Output the (X, Y) coordinate of the center of the cell containing the given text.  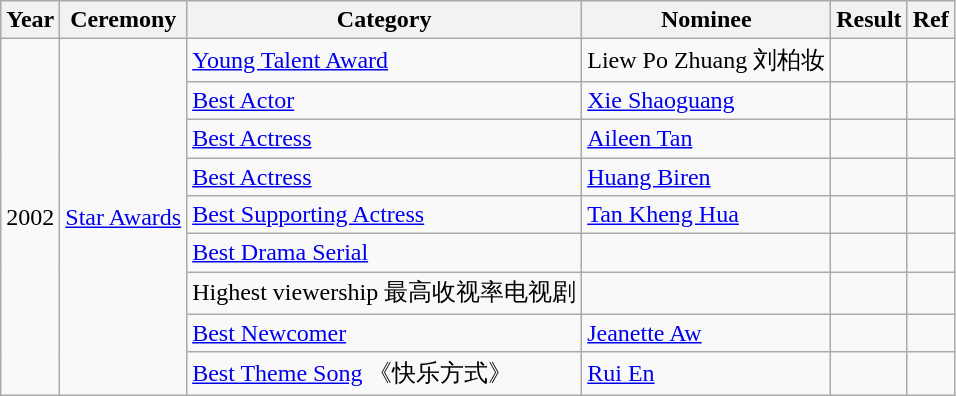
Rui En (706, 374)
Xie Shaoguang (706, 100)
Ref (930, 20)
Best Newcomer (384, 333)
Ceremony (124, 20)
Nominee (706, 20)
Star Awards (124, 217)
Best Actor (384, 100)
2002 (30, 217)
Aileen Tan (706, 138)
Best Supporting Actress (384, 215)
Category (384, 20)
Young Talent Award (384, 60)
Highest viewership 最高收视率电视剧 (384, 294)
Year (30, 20)
Best Theme Song 《快乐方式》 (384, 374)
Huang Biren (706, 177)
Jeanette Aw (706, 333)
Result (869, 20)
Best Drama Serial (384, 253)
Liew Po Zhuang 刘柏妆 (706, 60)
Tan Kheng Hua (706, 215)
